Provide the [x, y] coordinate of the cell's center where the given text is located.  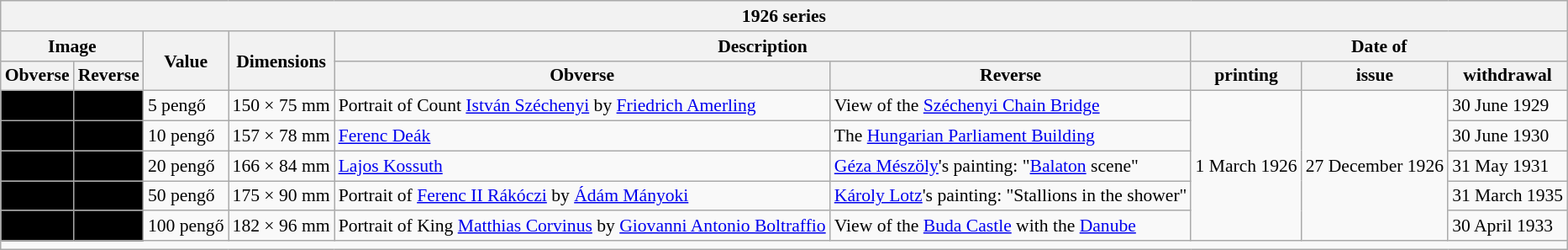
50 pengő [187, 196]
Description [763, 46]
1 March 1926 [1245, 166]
27 December 1926 [1375, 166]
Géza Mészöly's painting: "Balaton scene" [1011, 166]
182 × 96 mm [282, 226]
Image [72, 46]
1926 series [784, 16]
5 pengő [187, 106]
157 × 78 mm [282, 136]
Portrait of Ferenc II Rákóczi by Ádám Mányoki [582, 196]
withdrawal [1507, 76]
31 March 1935 [1507, 196]
View of the Buda Castle with the Danube [1011, 226]
30 June 1929 [1507, 106]
View of the Széchenyi Chain Bridge [1011, 106]
Value [187, 61]
175 × 90 mm [282, 196]
30 June 1930 [1507, 136]
Portrait of King Matthias Corvinus by Giovanni Antonio Boltraffio [582, 226]
Károly Lotz's painting: "Stallions in the shower" [1011, 196]
166 × 84 mm [282, 166]
issue [1375, 76]
Portrait of Count István Széchenyi by Friedrich Amerling [582, 106]
Dimensions [282, 61]
Lajos Kossuth [582, 166]
Date of [1379, 46]
30 April 1933 [1507, 226]
10 pengő [187, 136]
150 × 75 mm [282, 106]
31 May 1931 [1507, 166]
20 pengő [187, 166]
The Hungarian Parliament Building [1011, 136]
Ferenc Deák [582, 136]
printing [1245, 76]
100 pengő [187, 226]
